Find where the given text appears and provide that cell's center as [X, Y] coordinate. 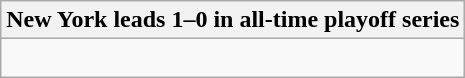
New York leads 1–0 in all-time playoff series [233, 20]
